Extract the [x, y] coordinate from the center of the cell holding the provided text.  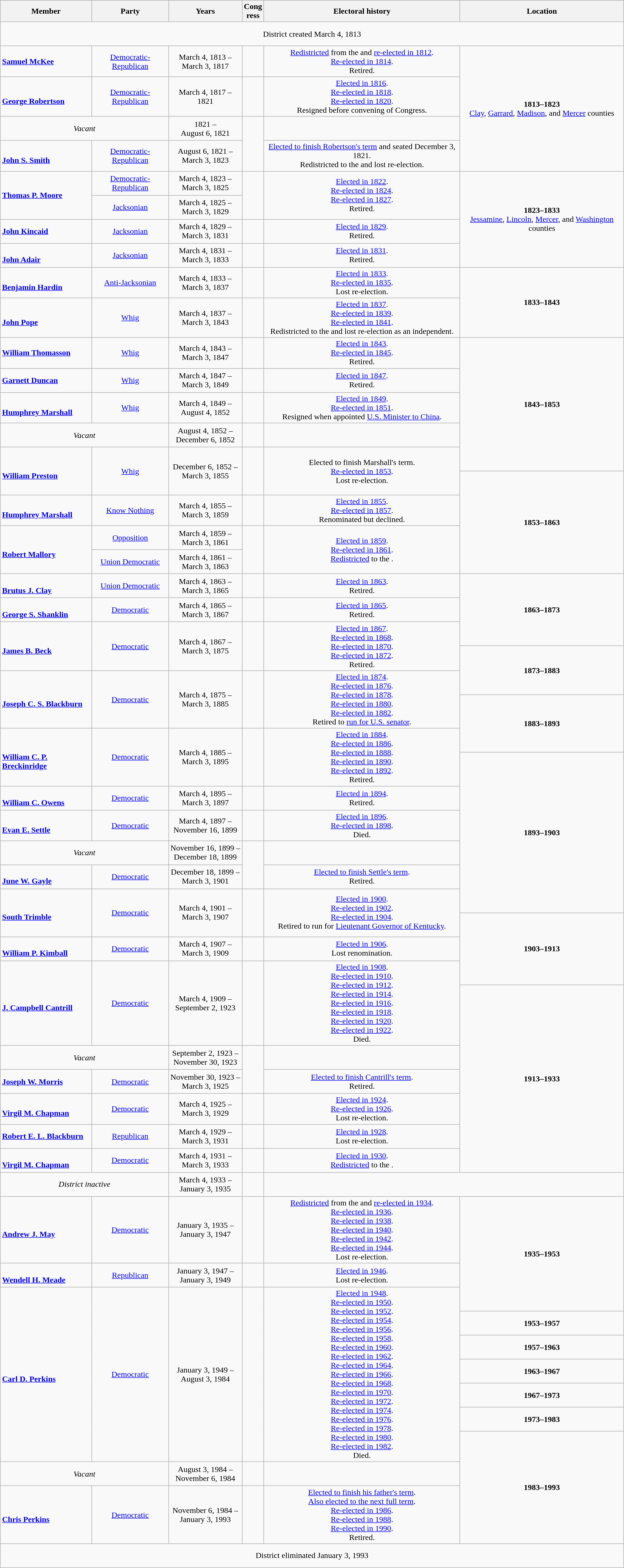
December 18, 1899 –March 3, 1901 [205, 877]
1913–1933 [542, 1079]
District eliminated January 3, 1993 [312, 1556]
Elected in 1833.Re-elected in 1835.Lost re-election. [362, 283]
1823–1833Jessamine, Lincoln, Mercer, and Washington counties [542, 219]
August 3, 1984 –November 6, 1984 [205, 1474]
November 30, 1923 –March 3, 1925 [205, 1082]
William P. Kimball [46, 949]
John S. Smith [46, 156]
March 4, 1863 –March 3, 1865 [205, 586]
Wendell H. Meade [46, 1275]
Elected in 1831.Retired. [362, 255]
1903–1913 [542, 949]
District inactive [85, 1184]
J. Campbell Cantrill [46, 1003]
March 4, 1925 –March 3, 1929 [205, 1109]
March 4, 1865 –March 3, 1867 [205, 610]
William C. P. Breckinridge [46, 757]
March 4, 1837 –March 3, 1843 [205, 318]
Know Nothing [130, 510]
Anti-Jacksonian [130, 283]
March 4, 1833 –March 3, 1837 [205, 283]
1853–1863 [542, 522]
Joseph C. S. Blackburn [46, 699]
Elected in 1867.Re-elected in 1868.Re-elected in 1870.Re-elected in 1872.Retired. [362, 646]
Thomas P. Moore [46, 195]
August 6, 1821 –March 3, 1823 [205, 156]
Elected in 1822.Re-elected in 1824.Re-elected in 1827.Retired. [362, 195]
Member [46, 11]
Elected in 1946.Lost re-election. [362, 1275]
March 4, 1823 –March 3, 1825 [205, 183]
Congress [253, 11]
1843–1853 [542, 404]
Benjamin Hardin [46, 283]
March 4, 1931 –March 3, 1933 [205, 1160]
March 4, 1909 –September 2, 1923 [205, 1003]
1813–1823Clay, Garrard, Madison, and Mercer counties [542, 109]
Electoral history [362, 11]
South Trimble [46, 913]
March 4, 1901 –March 3, 1907 [205, 913]
March 4, 1885 –March 3, 1895 [205, 757]
March 4, 1897 –November 16, 1899 [205, 825]
March 4, 1847 –March 3, 1849 [205, 380]
March 4, 1817 –1821 [205, 97]
Elected in 1884.Re-elected in 1886.Re-elected in 1888.Re-elected in 1890.Re-elected in 1892.Retired. [362, 757]
November 16, 1899 –December 18, 1899 [205, 853]
Elected to finish Robertson's term and seated December 3, 1821.Redistricted to the and lost re-election. [362, 156]
1963–1967 [542, 1371]
James B. Beck [46, 646]
Elected in 1863.Retired. [362, 586]
Elected in 1874.Re-elected in 1876.Re-elected in 1878.Re-elected in 1880.Re-elected in 1882.Retired to run for U.S. senator. [362, 699]
Elected in 1843.Re-elected in 1845.Retired. [362, 353]
Elected in 1847.Retired. [362, 380]
January 3, 1947 –January 3, 1949 [205, 1275]
1873–1883 [542, 670]
John Adair [46, 255]
March 4, 1855 –March 3, 1859 [205, 510]
March 4, 1849 –August 4, 1852 [205, 408]
March 4, 1831 –March 3, 1833 [205, 255]
Elected in 1829.Retired. [362, 231]
Elected to finish his father's term.Also elected to the next full term.Re-elected in 1986.Re-elected in 1988.Re-elected in 1990.Retired. [362, 1515]
Brutus J. Clay [46, 586]
John Pope [46, 318]
March 4, 1875 –March 3, 1885 [205, 699]
March 4, 1859 –March 3, 1861 [205, 538]
March 4, 1933 –January 3, 1935 [205, 1184]
Location [542, 11]
Elected in 1906.Lost renomination. [362, 949]
January 3, 1949 –August 3, 1984 [205, 1375]
November 6, 1984 –January 3, 1993 [205, 1515]
Elected in 1816.Re-elected in 1818.Re-elected in 1820.Resigned before convening of Congress. [362, 97]
September 2, 1923 –November 30, 1923 [205, 1058]
1821 –August 6, 1821 [205, 128]
Elected in 1928.Lost re-election. [362, 1136]
March 4, 1861 –March 3, 1863 [205, 562]
John Kincaid [46, 231]
Chris Perkins [46, 1515]
Joseph W. Morris [46, 1082]
William Preston [46, 471]
Elected in 1896.Re-elected in 1898.Died. [362, 825]
Samuel McKee [46, 61]
District created March 4, 1813 [312, 34]
Elected to finish Settle's term.Retired. [362, 877]
1863–1873 [542, 610]
George Robertson [46, 97]
Elected in 1849.Re-elected in 1851.Resigned when appointed U.S. Minister to China. [362, 408]
March 4, 1829 –March 3, 1831 [205, 231]
March 4, 1867 –March 3, 1875 [205, 646]
Elected in 1894.Retired. [362, 798]
1973–1983 [542, 1419]
June W. Gayle [46, 877]
Andrew J. May [46, 1230]
Party [130, 11]
1935–1953 [542, 1254]
Redistricted from the and re-elected in 1812.Re-elected in 1814.Retired. [362, 61]
Robert Mallory [46, 550]
1967–1973 [542, 1395]
March 4, 1813 –March 3, 1817 [205, 61]
Elected in 1837.Re-elected in 1839.Re-elected in 1841.Redistricted to the and lost re-election as an independent. [362, 318]
Garnett Duncan [46, 380]
Elected in 1924.Re-elected in 1926.Lost re-election. [362, 1109]
Elected in 1855.Re-elected in 1857.Renominated but declined. [362, 510]
January 3, 1935 –January 3, 1947 [205, 1230]
Elected in 1865.Retired. [362, 610]
1893–1903 [542, 833]
1883–1893 [542, 723]
1833–1843 [542, 302]
1983–1993 [542, 1488]
George S. Shanklin [46, 610]
Elected in 1930.Redistricted to the . [362, 1160]
Carl D. Perkins [46, 1375]
December 6, 1852 –March 3, 1855 [205, 471]
William C. Owens [46, 798]
Elected in 1900.Re-elected in 1902.Re-elected in 1904.Retired to run for Lieutenant Governor of Kentucky. [362, 913]
1957–1963 [542, 1347]
March 4, 1929 –March 3, 1931 [205, 1136]
March 4, 1907 –March 3, 1909 [205, 949]
August 4, 1852 –December 6, 1852 [205, 435]
Elected to finish Marshall's term.Re-elected in 1853.Lost re-election. [362, 471]
March 4, 1825 –March 3, 1829 [205, 207]
Evan E. Settle [46, 825]
March 4, 1895 –March 3, 1897 [205, 798]
March 4, 1843 –March 3, 1847 [205, 353]
Elected to finish Cantrill's term.Retired. [362, 1082]
Robert E. L. Blackburn [46, 1136]
Opposition [130, 538]
William Thomasson [46, 353]
Elected in 1859.Re-elected in 1861.Redistricted to the . [362, 550]
Years [205, 11]
1953–1957 [542, 1323]
